Pinpoint the cell where the given text exists, returning its (X, Y) midpoint coordinate. 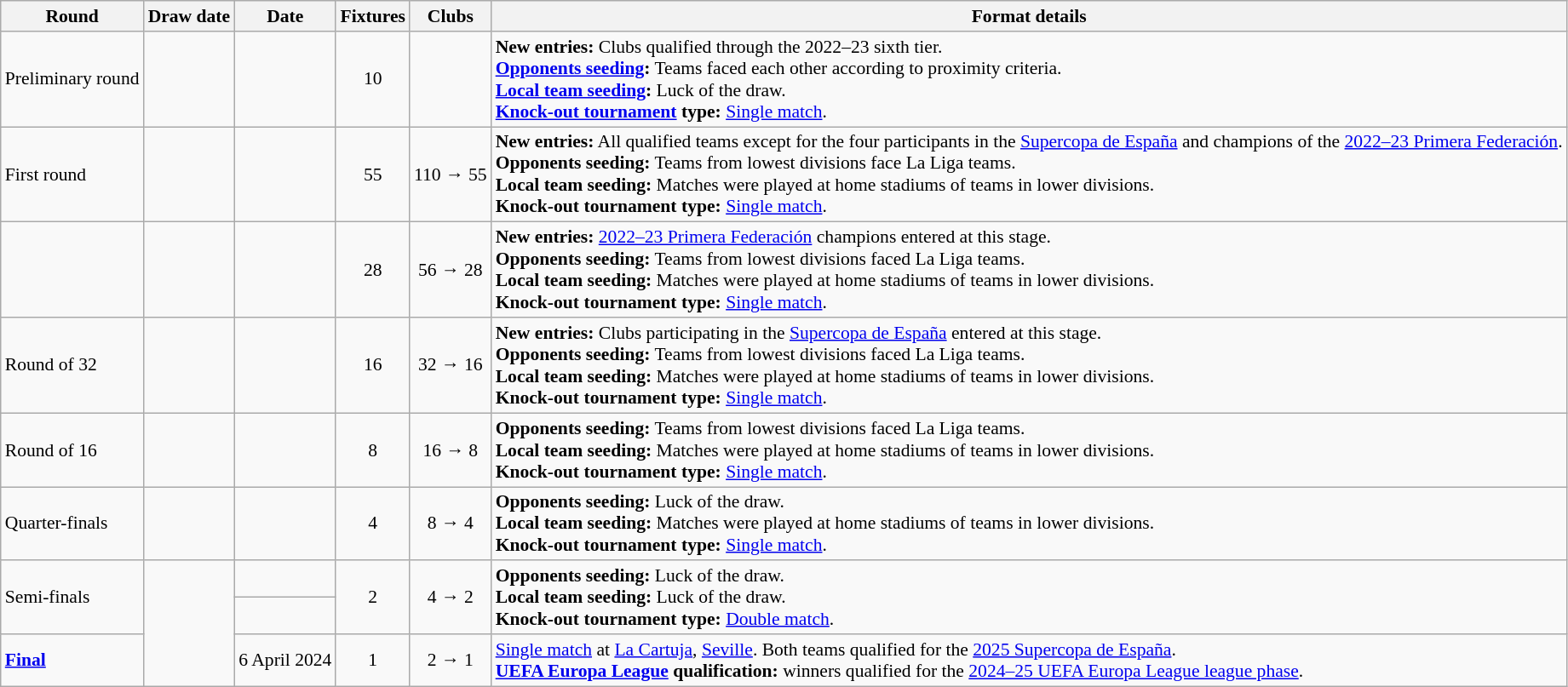
55 (372, 175)
Final (72, 661)
16 → 8 (451, 449)
4 → 2 (451, 598)
8 → 4 (451, 524)
Date (284, 16)
Round (72, 16)
110 → 55 (451, 175)
Round of 32 (72, 365)
First round (72, 175)
6 April 2024 (284, 661)
Preliminary round (72, 79)
Semi-finals (72, 598)
1 (372, 661)
Clubs (451, 16)
4 (372, 524)
10 (372, 79)
2 → 1 (451, 661)
Draw date (189, 16)
8 (372, 449)
32 → 16 (451, 365)
Fixtures (372, 16)
Quarter-finals (72, 524)
16 (372, 365)
56 → 28 (451, 270)
Round of 16 (72, 449)
Opponents seeding: Luck of the draw.Local team seeding: Luck of the draw.Knock-out tournament type: Double match. (1029, 598)
Format details (1029, 16)
2 (372, 598)
28 (372, 270)
